Output the (X, Y) coordinate of the center of the cell containing the given text.  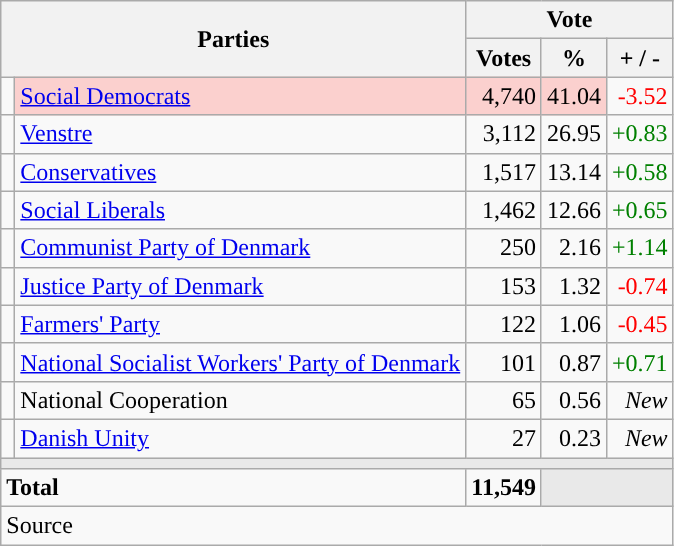
Votes (504, 58)
+ / - (640, 58)
153 (504, 286)
250 (504, 248)
1.06 (574, 324)
Vote (570, 20)
41.04 (574, 96)
Social Liberals (240, 210)
Conservatives (240, 172)
26.95 (574, 134)
0.87 (574, 362)
Justice Party of Denmark (240, 286)
Source (337, 526)
2.16 (574, 248)
% (574, 58)
0.56 (574, 400)
122 (504, 324)
Communist Party of Denmark (240, 248)
-3.52 (640, 96)
0.23 (574, 438)
Parties (234, 39)
Total (234, 488)
Venstre (240, 134)
+1.14 (640, 248)
3,112 (504, 134)
Danish Unity (240, 438)
101 (504, 362)
+0.65 (640, 210)
Social Democrats (240, 96)
11,549 (504, 488)
65 (504, 400)
+0.71 (640, 362)
-0.45 (640, 324)
4,740 (504, 96)
National Socialist Workers' Party of Denmark (240, 362)
1,517 (504, 172)
National Cooperation (240, 400)
+0.58 (640, 172)
12.66 (574, 210)
27 (504, 438)
+0.83 (640, 134)
Farmers' Party (240, 324)
1,462 (504, 210)
13.14 (574, 172)
1.32 (574, 286)
-0.74 (640, 286)
